Return the [x, y] coordinate for the center point of the cell that contains the specified text.  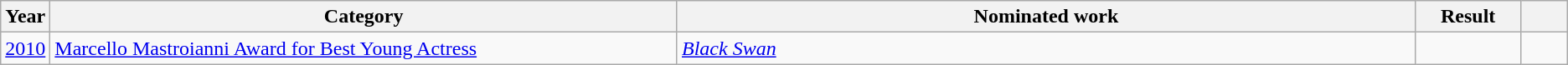
2010 [25, 48]
Nominated work [1045, 17]
Black Swan [1045, 48]
Category [364, 17]
Year [25, 17]
Marcello Mastroianni Award for Best Young Actress [364, 48]
Result [1467, 17]
